Scan for the cell matching the given text and deliver its (x, y) coordinate at center. 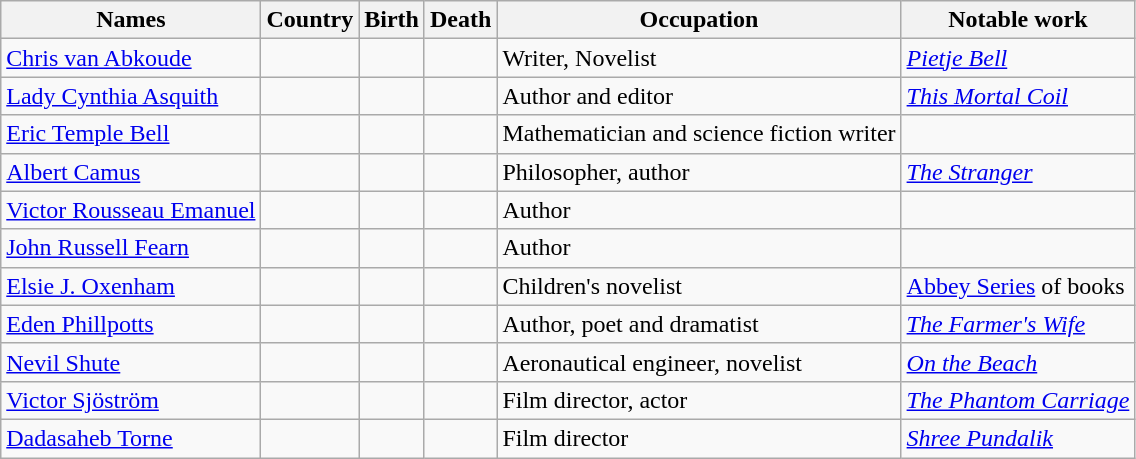
Nevil Shute (131, 362)
Shree Pundalik (1018, 438)
Abbey Series of books (1018, 286)
Occupation (699, 20)
Pietje Bell (1018, 58)
John Russell Fearn (131, 248)
Philosopher, author (699, 172)
Dadasaheb Torne (131, 438)
Albert Camus (131, 172)
On the Beach (1018, 362)
Birth (392, 20)
Death (460, 20)
Film director (699, 438)
Mathematician and science fiction writer (699, 134)
Eden Phillpotts (131, 324)
The Phantom Carriage (1018, 400)
The Stranger (1018, 172)
Author, poet and dramatist (699, 324)
Eric Temple Bell (131, 134)
Children's novelist (699, 286)
Names (131, 20)
The Farmer's Wife (1018, 324)
Aeronautical engineer, novelist (699, 362)
Author and editor (699, 96)
Victor Rousseau Emanuel (131, 210)
Elsie J. Oxenham (131, 286)
Country (310, 20)
Chris van Abkoude (131, 58)
Victor Sjöström (131, 400)
This Mortal Coil (1018, 96)
Notable work (1018, 20)
Writer, Novelist (699, 58)
Film director, actor (699, 400)
Lady Cynthia Asquith (131, 96)
